Return the (X, Y) coordinate for the center point of the cell that contains the specified text.  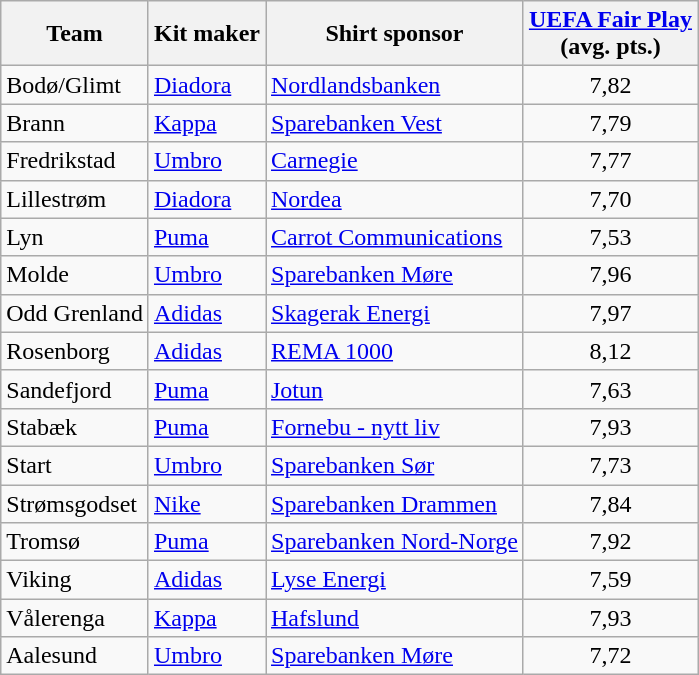
Fredrikstad (75, 161)
Strømsgodset (75, 503)
7,72 (610, 656)
7,84 (610, 503)
7,92 (610, 542)
7,97 (610, 313)
Sparebanken Sør (395, 465)
Nordlandsbanken (395, 85)
Sparebanken Drammen (395, 503)
Start (75, 465)
Team (75, 34)
Brann (75, 123)
Molde (75, 275)
Odd Grenland (75, 313)
Sandefjord (75, 389)
Carnegie (395, 161)
Carrot Communications (395, 237)
Bodø/Glimt (75, 85)
Aalesund (75, 656)
7,73 (610, 465)
Viking (75, 580)
7,59 (610, 580)
7,63 (610, 389)
Kit maker (206, 34)
Sparebanken Vest (395, 123)
UEFA Fair Play(avg. pts.) (610, 34)
7,77 (610, 161)
Nordea (395, 199)
Jotun (395, 389)
Lillestrøm (75, 199)
Nike (206, 503)
REMA 1000 (395, 351)
7,53 (610, 237)
Skagerak Energi (395, 313)
Rosenborg (75, 351)
Lyse Energi (395, 580)
7,96 (610, 275)
Vålerenga (75, 618)
Tromsø (75, 542)
7,79 (610, 123)
Lyn (75, 237)
Fornebu - nytt liv (395, 427)
Hafslund (395, 618)
Sparebanken Nord-Norge (395, 542)
7,70 (610, 199)
Stabæk (75, 427)
8,12 (610, 351)
Shirt sponsor (395, 34)
7,82 (610, 85)
